Return the (x, y) coordinate for the center point of the cell that contains the specified text.  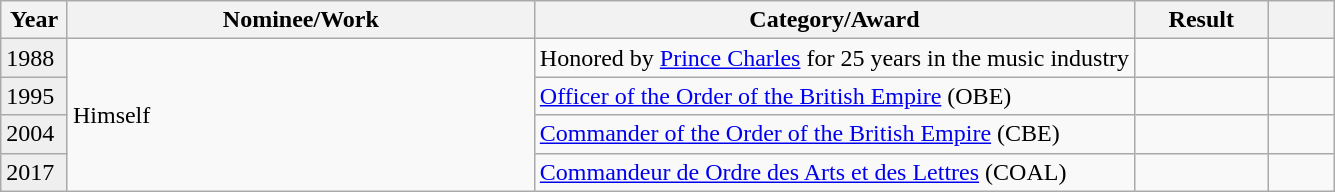
Officer of the Order of the British Empire (OBE) (834, 96)
2004 (34, 134)
Nominee/Work (300, 20)
Himself (300, 115)
Commander of the Order of the British Empire (CBE) (834, 134)
2017 (34, 172)
1995 (34, 96)
Commandeur de Ordre des Arts et des Lettres (COAL) (834, 172)
Year (34, 20)
1988 (34, 58)
Category/Award (834, 20)
Honored by Prince Charles for 25 years in the music industry (834, 58)
Result (1202, 20)
